Extract the (x, y) coordinate from the center of the cell holding the provided text.  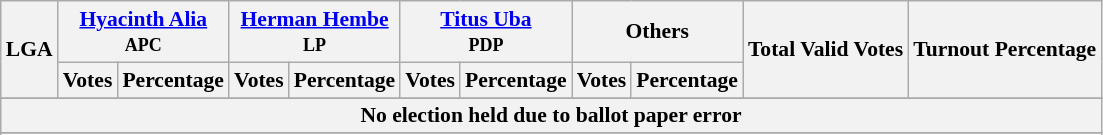
No election held due to ballot paper error (551, 116)
Turnout Percentage (1004, 50)
Total Valid Votes (826, 50)
LGA (30, 50)
Others (658, 32)
Hyacinth AliaAPC (144, 32)
Herman HembeLP (314, 32)
Titus UbaPDP (486, 32)
